Provide the [X, Y] coordinate of the cell's center where the given text is located.  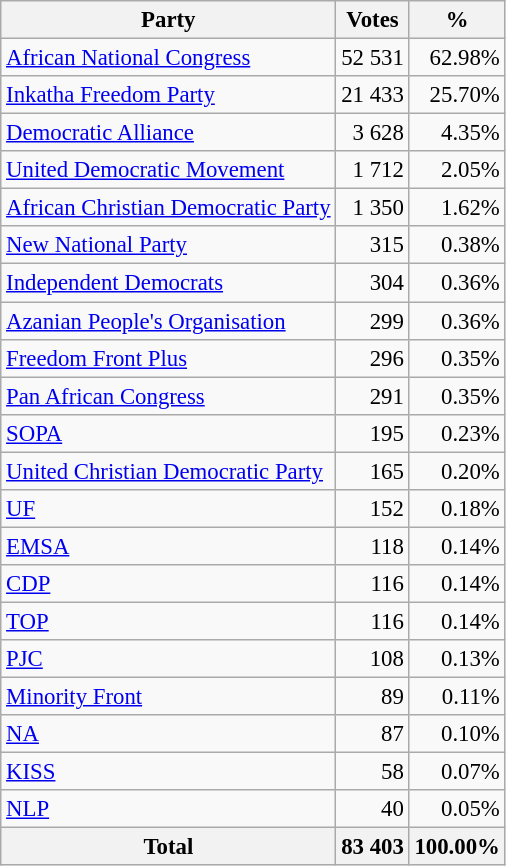
African National Congress [168, 58]
1.62% [457, 208]
25.70% [457, 95]
United Christian Democratic Party [168, 471]
0.38% [457, 245]
315 [372, 245]
0.18% [457, 509]
Democratic Alliance [168, 133]
1 350 [372, 208]
87 [372, 734]
KISS [168, 772]
EMSA [168, 546]
0.13% [457, 659]
NA [168, 734]
108 [372, 659]
52 531 [372, 58]
Independent Democrats [168, 283]
UF [168, 509]
Minority Front [168, 697]
African Christian Democratic Party [168, 208]
Inkatha Freedom Party [168, 95]
3 628 [372, 133]
291 [372, 396]
Total [168, 847]
62.98% [457, 58]
0.07% [457, 772]
Votes [372, 20]
299 [372, 321]
PJC [168, 659]
SOPA [168, 433]
0.23% [457, 433]
58 [372, 772]
2.05% [457, 170]
New National Party [168, 245]
4.35% [457, 133]
165 [372, 471]
0.10% [457, 734]
Azanian People's Organisation [168, 321]
304 [372, 283]
1 712 [372, 170]
Freedom Front Plus [168, 358]
296 [372, 358]
21 433 [372, 95]
TOP [168, 621]
100.00% [457, 847]
152 [372, 509]
Pan African Congress [168, 396]
0.11% [457, 697]
83 403 [372, 847]
Party [168, 20]
NLP [168, 809]
195 [372, 433]
United Democratic Movement [168, 170]
% [457, 20]
0.05% [457, 809]
0.20% [457, 471]
118 [372, 546]
CDP [168, 584]
40 [372, 809]
89 [372, 697]
